Return (x, y) of the center of cell containing provided text 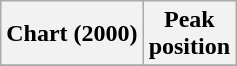
Peakposition (189, 34)
Chart (2000) (72, 34)
